Determine the [X, Y] coordinate at the center of the cell enclosing the given text.  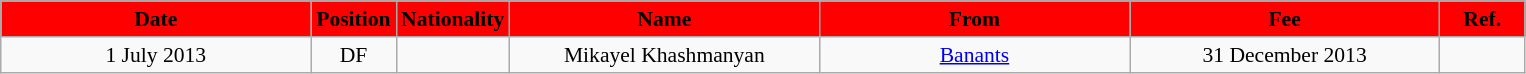
Position [354, 19]
1 July 2013 [156, 55]
Mikayel Khashmanyan [664, 55]
31 December 2013 [1285, 55]
Ref. [1482, 19]
Date [156, 19]
Nationality [452, 19]
DF [354, 55]
From [974, 19]
Name [664, 19]
Fee [1285, 19]
Banants [974, 55]
